Output the (x, y) coordinate of the center of the cell containing the given text.  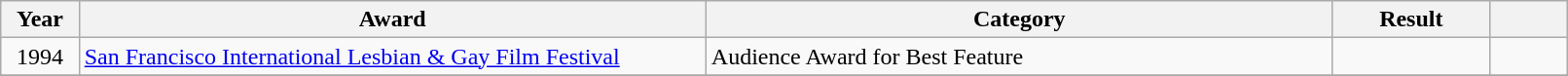
Year (40, 19)
San Francisco International Lesbian & Gay Film Festival (392, 57)
1994 (40, 57)
Award (392, 19)
Category (1019, 19)
Audience Award for Best Feature (1019, 57)
Result (1411, 19)
